For the text-containing cell, return its midpoint in (x, y) coordinate format. 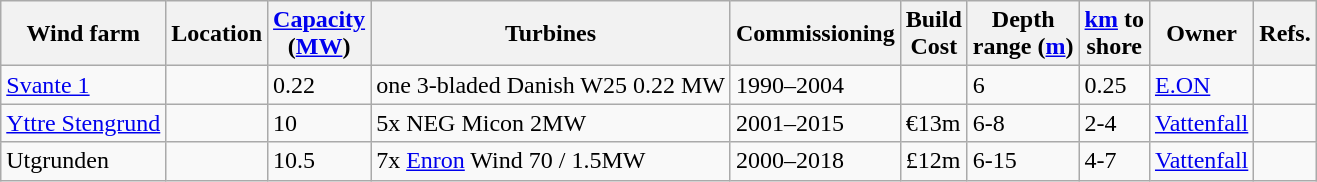
2000–2018 (815, 161)
km toshore (1114, 34)
6-15 (1023, 161)
6-8 (1023, 123)
Utgrunden (84, 161)
2-4 (1114, 123)
6 (1023, 85)
2001–2015 (815, 123)
7x Enron Wind 70 / 1.5MW (551, 161)
10.5 (320, 161)
Turbines (551, 34)
€13m (934, 123)
BuildCost (934, 34)
0.25 (1114, 85)
Location (217, 34)
Capacity (MW) (320, 34)
Refs. (1285, 34)
1990–2004 (815, 85)
Wind farm (84, 34)
Depthrange (m) (1023, 34)
Svante 1 (84, 85)
Yttre Stengrund (84, 123)
Commissioning (815, 34)
one 3-bladed Danish W25 0.22 MW (551, 85)
5x NEG Micon 2MW (551, 123)
Owner (1201, 34)
£12m (934, 161)
4-7 (1114, 161)
10 (320, 123)
E.ON (1201, 85)
0.22 (320, 85)
